Locate the cell with the specified text and output its [x, y] center coordinate. 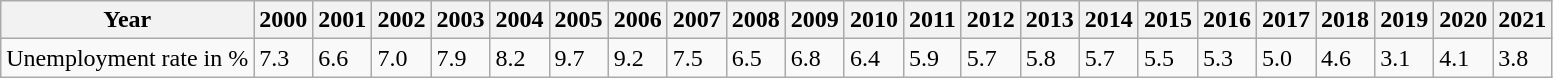
7.9 [460, 58]
3.8 [1522, 58]
2018 [1346, 20]
7.5 [696, 58]
6.8 [814, 58]
2009 [814, 20]
2020 [1464, 20]
2001 [342, 20]
5.5 [1168, 58]
2017 [1286, 20]
5.0 [1286, 58]
2007 [696, 20]
2004 [520, 20]
2019 [1404, 20]
6.4 [874, 58]
2000 [284, 20]
4.1 [1464, 58]
2002 [402, 20]
2014 [1108, 20]
7.3 [284, 58]
3.1 [1404, 58]
2011 [932, 20]
5.8 [1050, 58]
8.2 [520, 58]
2006 [638, 20]
4.6 [1346, 58]
Unemployment rate in % [128, 58]
2003 [460, 20]
7.0 [402, 58]
6.5 [756, 58]
2016 [1226, 20]
2008 [756, 20]
9.2 [638, 58]
5.9 [932, 58]
2010 [874, 20]
5.3 [1226, 58]
6.6 [342, 58]
2021 [1522, 20]
Year [128, 20]
2015 [1168, 20]
9.7 [578, 58]
2012 [990, 20]
2013 [1050, 20]
2005 [578, 20]
